From the cell containing the given text, extract its center point as (X, Y) coordinate. 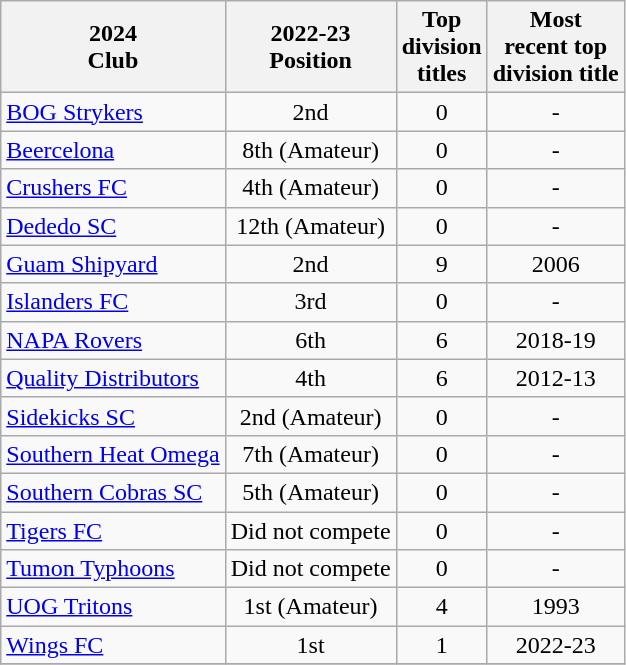
Southern Cobras SC (113, 492)
Wings FC (113, 645)
2006 (556, 264)
2018-19 (556, 340)
Sidekicks SC (113, 416)
1st (Amateur) (310, 607)
Southern Heat Omega (113, 454)
UOG Tritons (113, 607)
2022-23 (556, 645)
Topdivisiontitles (442, 47)
1 (442, 645)
Tumon Typhoons (113, 569)
8th (Amateur) (310, 150)
1st (310, 645)
Beercelona (113, 150)
Guam Shipyard (113, 264)
9 (442, 264)
2nd (Amateur) (310, 416)
5th (Amateur) (310, 492)
Islanders FC (113, 302)
1993 (556, 607)
BOG Strykers (113, 112)
2012-13 (556, 378)
3rd (310, 302)
Tigers FC (113, 531)
4 (442, 607)
Crushers FC (113, 188)
4th (Amateur) (310, 188)
Dededo SC (113, 226)
6th (310, 340)
NAPA Rovers (113, 340)
7th (Amateur) (310, 454)
4th (310, 378)
Quality Distributors (113, 378)
2022-23Position (310, 47)
12th (Amateur) (310, 226)
2024Club (113, 47)
Mostrecent topdivision title (556, 47)
